Scan for the cell matching the given text and deliver its [X, Y] coordinate at center. 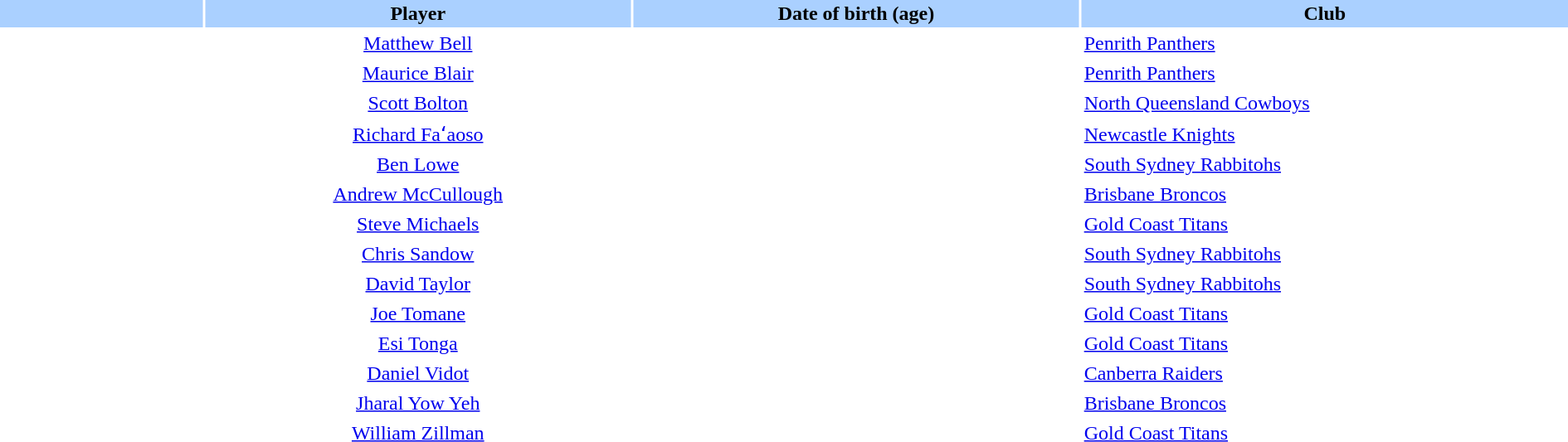
Jharal Yow Yeh [418, 403]
Esi Tonga [418, 343]
Player [418, 13]
North Queensland Cowboys [1325, 103]
Chris Sandow [418, 254]
Joe Tomane [418, 313]
Club [1325, 13]
Daniel Vidot [418, 373]
Date of birth (age) [856, 13]
Andrew McCullough [418, 194]
Matthew Bell [418, 43]
David Taylor [418, 284]
Canberra Raiders [1325, 373]
Steve Michaels [418, 224]
Scott Bolton [418, 103]
Ben Lowe [418, 164]
Maurice Blair [418, 73]
Richard Faʻaoso [418, 134]
Newcastle Knights [1325, 134]
